For the text-containing cell, return its midpoint in [X, Y] coordinate format. 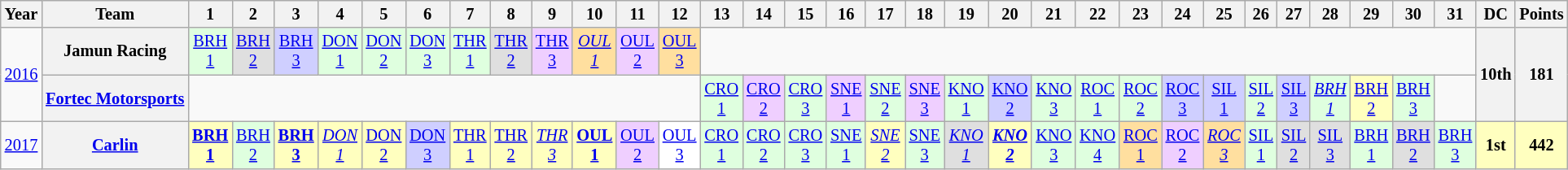
KNO4 [1097, 145]
2016 [21, 75]
Points [1541, 14]
10 [594, 14]
19 [966, 14]
9 [552, 14]
7 [470, 14]
4 [340, 14]
15 [806, 14]
Carlin [115, 145]
28 [1330, 14]
21 [1053, 14]
1st [1496, 145]
8 [511, 14]
442 [1541, 145]
27 [1294, 14]
1 [210, 14]
Team [115, 14]
24 [1183, 14]
2 [253, 14]
5 [383, 14]
31 [1456, 14]
30 [1413, 14]
18 [925, 14]
22 [1097, 14]
2017 [21, 145]
11 [637, 14]
Jamun Racing [115, 51]
12 [680, 14]
17 [885, 14]
Fortec Motorsports [115, 98]
Year [21, 14]
25 [1224, 14]
14 [764, 14]
3 [296, 14]
DC [1496, 14]
16 [846, 14]
26 [1261, 14]
181 [1541, 75]
20 [1010, 14]
29 [1371, 14]
23 [1141, 14]
6 [427, 14]
10th [1496, 75]
13 [721, 14]
